Output the [X, Y] coordinate of the center of the cell containing the given text.  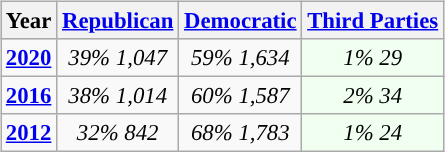
Third Parties [373, 21]
2012 [29, 133]
60% 1,587 [240, 96]
1% 24 [373, 133]
2016 [29, 96]
Democratic [240, 21]
38% 1,014 [118, 96]
68% 1,783 [240, 133]
1% 29 [373, 58]
39% 1,047 [118, 58]
Republican [118, 21]
Year [29, 21]
32% 842 [118, 133]
59% 1,634 [240, 58]
2020 [29, 58]
2% 34 [373, 96]
